Determine the [X, Y] coordinate at the center of the cell enclosing the given text.  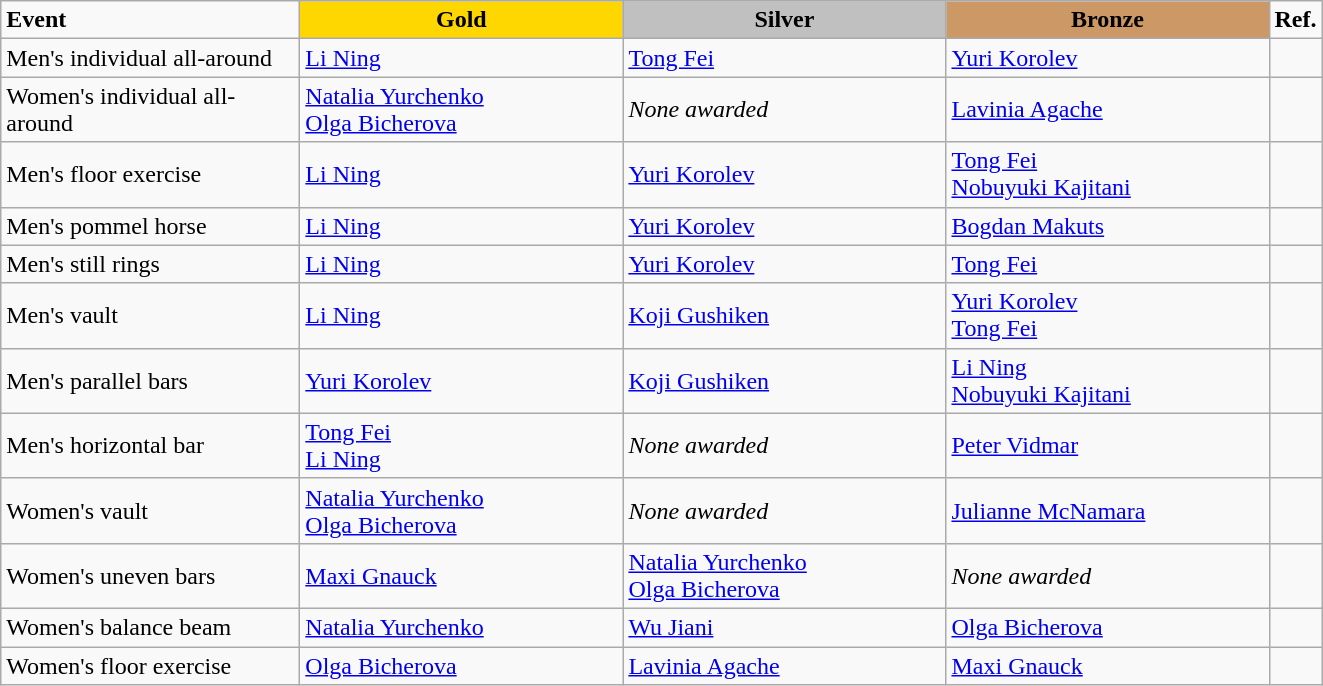
Women's vault [150, 510]
Men's horizontal bar [150, 446]
Silver [784, 20]
Men's vault [150, 316]
Peter Vidmar [1108, 446]
Ref. [1296, 20]
Women's balance beam [150, 627]
Tong Fei Li Ning [462, 446]
Men's floor exercise [150, 174]
Bronze [1108, 20]
Gold [462, 20]
Julianne McNamara [1108, 510]
Tong Fei Nobuyuki Kajitani [1108, 174]
Men's pommel horse [150, 226]
Women's uneven bars [150, 576]
Men's still rings [150, 264]
Men's individual all-around [150, 58]
Women's individual all-around [150, 110]
Event [150, 20]
Bogdan Makuts [1108, 226]
Women's floor exercise [150, 665]
Yuri Korolev Tong Fei [1108, 316]
Wu Jiani [784, 627]
Li Ning Nobuyuki Kajitani [1108, 380]
Men's parallel bars [150, 380]
Natalia Yurchenko [462, 627]
